Capture the cell that displays the provided text and extract its [X, Y] central coordinate. 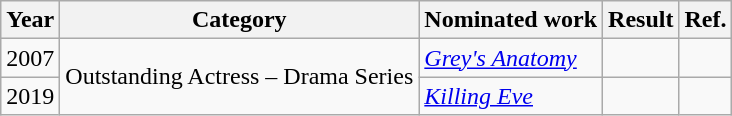
Killing Eve [511, 96]
Result [641, 20]
2007 [30, 58]
Grey's Anatomy [511, 58]
2019 [30, 96]
Year [30, 20]
Nominated work [511, 20]
Ref. [706, 20]
Category [240, 20]
Outstanding Actress – Drama Series [240, 77]
